Identify which cell holds the provided text, then report its [X, Y] central coordinate. 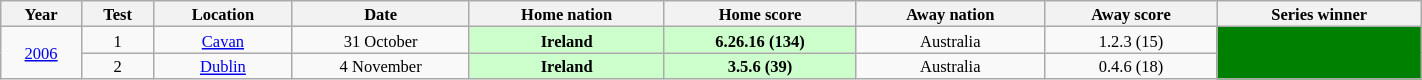
Away score [1131, 14]
Dublin [223, 66]
Location [223, 14]
Date [380, 14]
31 October [380, 40]
0.4.6 (18) [1131, 66]
Away nation [950, 14]
Test [117, 14]
2 [117, 66]
6.26.16 (134) [760, 40]
1 [117, 40]
Home score [760, 14]
Series winner [1319, 14]
2006 [42, 53]
Year [42, 14]
4 November [380, 66]
3.5.6 (39) [760, 66]
1.2.3 (15) [1131, 40]
Cavan [223, 40]
Home nation [566, 14]
